Locate the cell with the specified text and output its (X, Y) center coordinate. 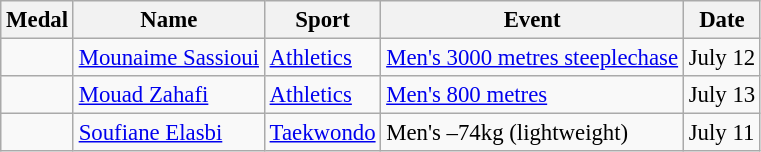
July 13 (722, 95)
Mouad Zahafi (168, 95)
Date (722, 20)
Men's –74kg (lightweight) (532, 133)
July 11 (722, 133)
Event (532, 20)
Taekwondo (322, 133)
Soufiane Elasbi (168, 133)
Name (168, 20)
Medal (38, 20)
Sport (322, 20)
Men's 3000 metres steeplechase (532, 58)
July 12 (722, 58)
Men's 800 metres (532, 95)
Mounaime Sassioui (168, 58)
